Pinpoint the cell where the given text exists, returning its [x, y] midpoint coordinate. 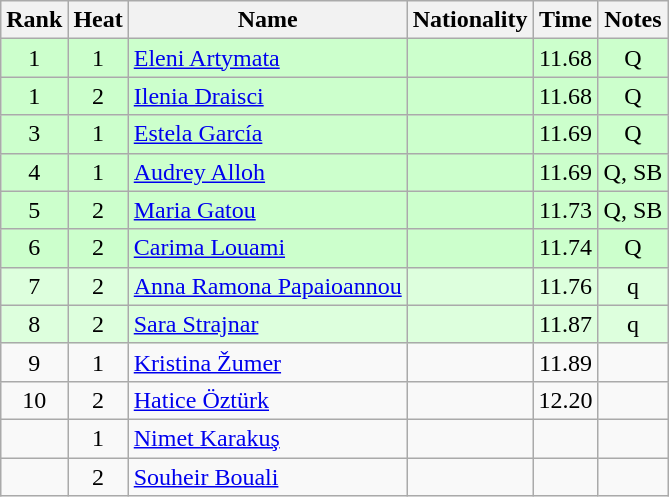
Sara Strajnar [268, 324]
Ilenia Draisci [268, 96]
4 [34, 172]
11.73 [566, 210]
Rank [34, 20]
Hatice Öztürk [268, 400]
Souheir Bouali [268, 477]
11.89 [566, 362]
11.74 [566, 248]
5 [34, 210]
8 [34, 324]
12.20 [566, 400]
11.87 [566, 324]
Nimet Karakuş [268, 438]
11.76 [566, 286]
3 [34, 134]
Carima Louami [268, 248]
6 [34, 248]
Notes [633, 20]
7 [34, 286]
Time [566, 20]
Name [268, 20]
Eleni Artymata [268, 58]
Nationality [470, 20]
Kristina Žumer [268, 362]
Maria Gatou [268, 210]
Heat [98, 20]
Anna Ramona Papaioannou [268, 286]
Audrey Alloh [268, 172]
9 [34, 362]
Estela García [268, 134]
10 [34, 400]
